Locate the cell with the specified text and output its (x, y) center coordinate. 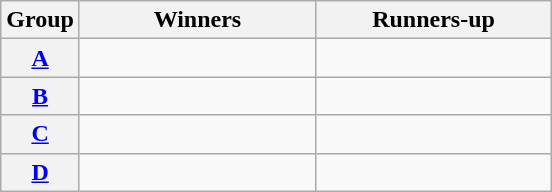
C (40, 134)
A (40, 58)
Winners (197, 20)
Group (40, 20)
D (40, 172)
Runners-up (433, 20)
B (40, 96)
